Extract the [X, Y] coordinate from the center of the cell holding the provided text.  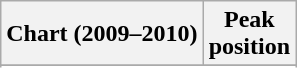
Peakposition [249, 34]
Chart (2009–2010) [102, 34]
